Detect which cell encompasses the target text, then output its (X, Y) center coordinate. 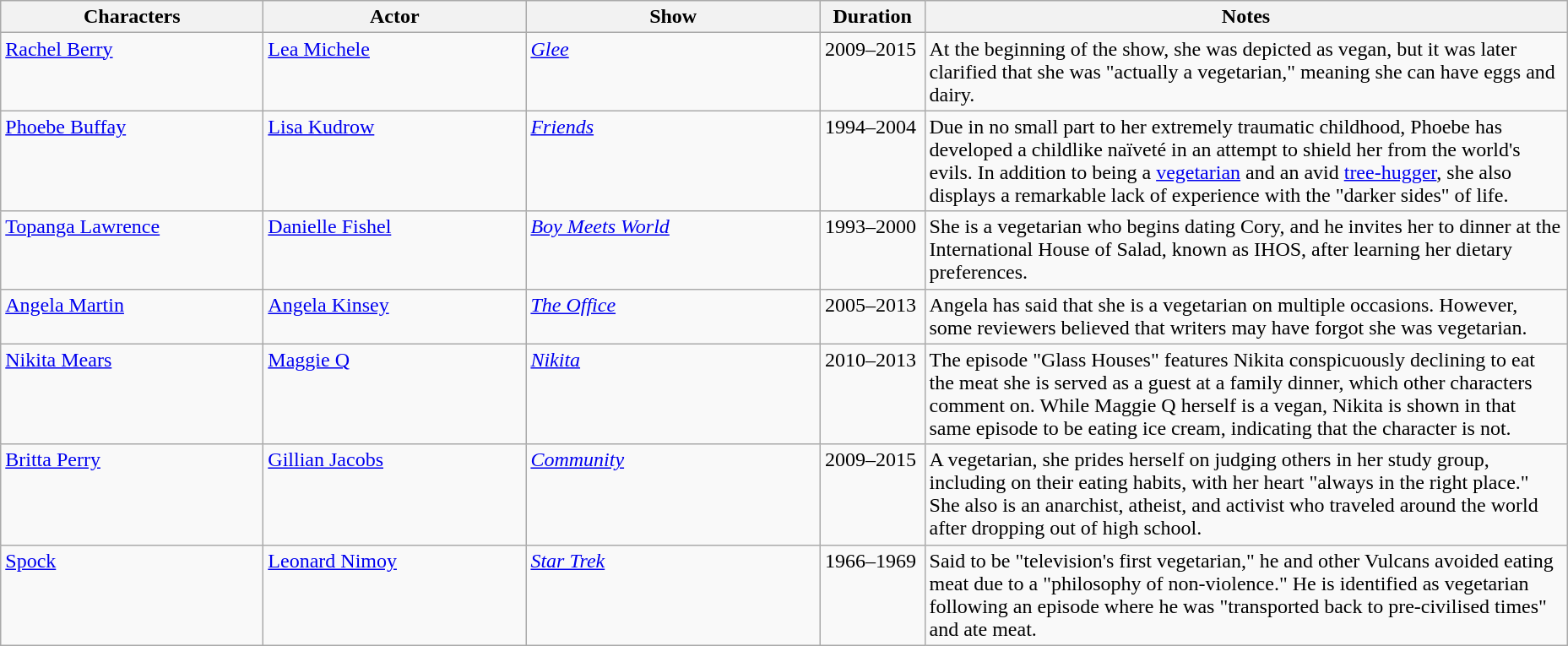
1993–2000 (872, 250)
Nikita (674, 394)
Rachel Berry (132, 72)
Community (674, 495)
Lisa Kudrow (395, 160)
Glee (674, 72)
Gillian Jacobs (395, 495)
Britta Perry (132, 495)
The Office (674, 316)
Star Trek (674, 594)
Maggie Q (395, 394)
Nikita Mears (132, 394)
Phoebe Buffay (132, 160)
Characters (132, 17)
Angela Kinsey (395, 316)
2005–2013 (872, 316)
1994–2004 (872, 160)
Spock (132, 594)
Boy Meets World (674, 250)
Angela Martin (132, 316)
Notes (1246, 17)
Angela has said that she is a vegetarian on multiple occasions. However, some reviewers believed that writers may have forgot she was vegetarian. (1246, 316)
Duration (872, 17)
Topanga Lawrence (132, 250)
Leonard Nimoy (395, 594)
Friends (674, 160)
Show (674, 17)
Actor (395, 17)
Lea Michele (395, 72)
Danielle Fishel (395, 250)
2010–2013 (872, 394)
1966–1969 (872, 594)
